Extract the [X, Y] coordinate from the center of the cell holding the provided text.  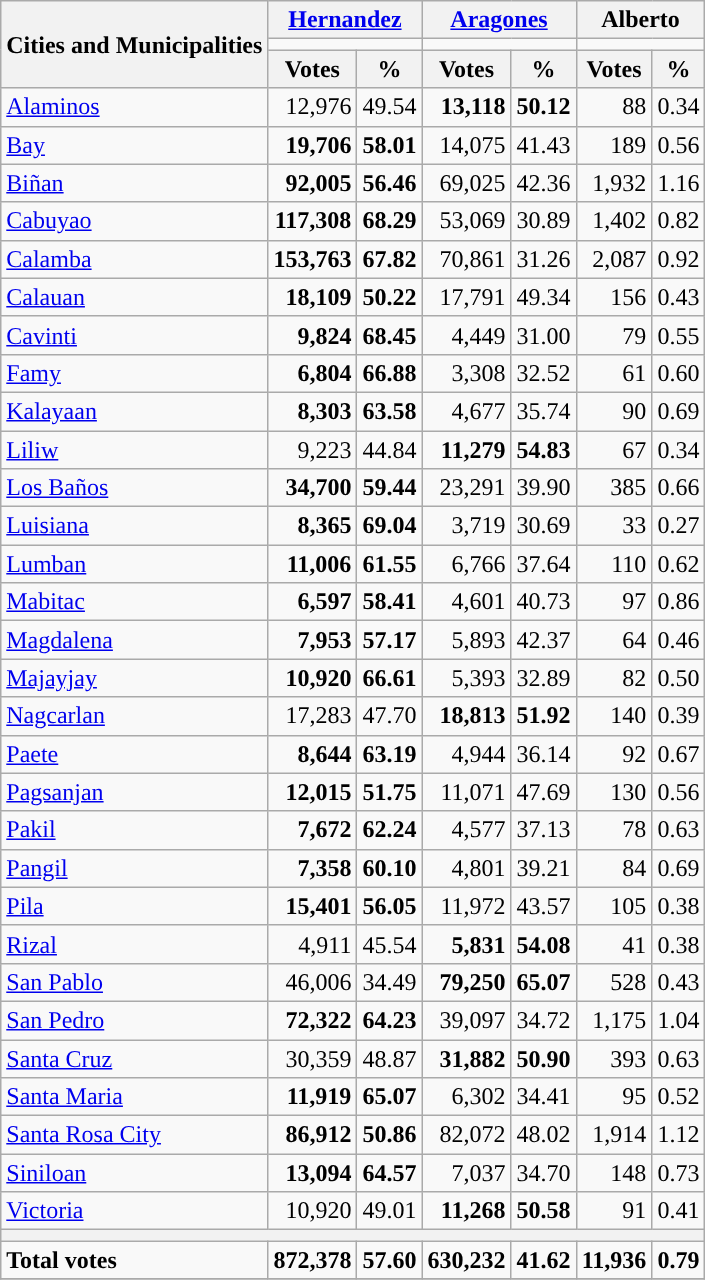
1,914 [614, 1135]
153,763 [312, 259]
0.62 [678, 564]
156 [614, 297]
51.92 [544, 716]
148 [614, 1173]
47.70 [390, 716]
49.01 [390, 1211]
53,069 [466, 221]
34.41 [544, 1097]
630,232 [466, 1260]
88 [614, 107]
34.72 [544, 1020]
18,813 [466, 716]
67.82 [390, 259]
61 [614, 373]
45.54 [390, 944]
Luisiana [134, 526]
70,861 [466, 259]
1.16 [678, 183]
Rizal [134, 944]
11,268 [466, 1211]
78 [614, 830]
Mabitac [134, 602]
64.57 [390, 1173]
Lumban [134, 564]
69.04 [390, 526]
0.66 [678, 488]
Total votes [134, 1260]
41.62 [544, 1260]
110 [614, 564]
6,766 [466, 564]
6,302 [466, 1097]
56.05 [390, 906]
79 [614, 335]
36.14 [544, 754]
11,071 [466, 792]
0.41 [678, 1211]
37.64 [544, 564]
49.34 [544, 297]
11,279 [466, 449]
54.83 [544, 449]
Pila [134, 906]
17,791 [466, 297]
13,094 [312, 1173]
11,006 [312, 564]
64 [614, 640]
39.90 [544, 488]
63.19 [390, 754]
50.22 [390, 297]
Calauan [134, 297]
San Pedro [134, 1020]
40.73 [544, 602]
9,824 [312, 335]
0.55 [678, 335]
79,250 [466, 982]
14,075 [466, 145]
48.02 [544, 1135]
13,118 [466, 107]
32.52 [544, 373]
140 [614, 716]
49.54 [390, 107]
Pakil [134, 830]
9,223 [312, 449]
528 [614, 982]
32.89 [544, 678]
7,358 [312, 868]
31.00 [544, 335]
7,037 [466, 1173]
Cavinti [134, 335]
41.43 [544, 145]
117,308 [312, 221]
1.12 [678, 1135]
12,976 [312, 107]
4,577 [466, 830]
4,449 [466, 335]
57.17 [390, 640]
69,025 [466, 183]
86,912 [312, 1135]
56.46 [390, 183]
0.73 [678, 1173]
Aragones [499, 20]
68.45 [390, 335]
30.89 [544, 221]
Bay [134, 145]
68.29 [390, 221]
62.24 [390, 830]
50.12 [544, 107]
Liliw [134, 449]
Cabuyao [134, 221]
34.49 [390, 982]
91 [614, 1211]
8,303 [312, 411]
0.60 [678, 373]
37.13 [544, 830]
11,919 [312, 1097]
Paete [134, 754]
60.10 [390, 868]
1.04 [678, 1020]
3,719 [466, 526]
Santa Maria [134, 1097]
Victoria [134, 1211]
Nagcarlan [134, 716]
64.23 [390, 1020]
4,601 [466, 602]
66.61 [390, 678]
11,972 [466, 906]
Santa Rosa City [134, 1135]
50.58 [544, 1211]
0.86 [678, 602]
Pangil [134, 868]
15,401 [312, 906]
4,677 [466, 411]
31,882 [466, 1059]
35.74 [544, 411]
Calamba [134, 259]
189 [614, 145]
42.37 [544, 640]
3,308 [466, 373]
61.55 [390, 564]
872,378 [312, 1260]
Pagsanjan [134, 792]
43.57 [544, 906]
12,015 [312, 792]
95 [614, 1097]
130 [614, 792]
7,672 [312, 830]
19,706 [312, 145]
0.39 [678, 716]
0.52 [678, 1097]
23,291 [466, 488]
7,953 [312, 640]
4,801 [466, 868]
44.84 [390, 449]
Alaminos [134, 107]
4,944 [466, 754]
42.36 [544, 183]
393 [614, 1059]
39,097 [466, 1020]
34,700 [312, 488]
30,359 [312, 1059]
0.92 [678, 259]
5,831 [466, 944]
47.69 [544, 792]
72,322 [312, 1020]
2,087 [614, 259]
50.90 [544, 1059]
385 [614, 488]
Hernandez [345, 20]
90 [614, 411]
Majayjay [134, 678]
41 [614, 944]
66.88 [390, 373]
30.69 [544, 526]
Cities and Municipalities [134, 44]
82,072 [466, 1135]
54.08 [544, 944]
8,365 [312, 526]
5,393 [466, 678]
0.82 [678, 221]
48.87 [390, 1059]
Biñan [134, 183]
31.26 [544, 259]
0.50 [678, 678]
92,005 [312, 183]
97 [614, 602]
92 [614, 754]
59.44 [390, 488]
1,932 [614, 183]
11,936 [614, 1260]
33 [614, 526]
1,402 [614, 221]
6,597 [312, 602]
58.01 [390, 145]
84 [614, 868]
6,804 [312, 373]
San Pablo [134, 982]
Los Baños [134, 488]
50.86 [390, 1135]
1,175 [614, 1020]
Magdalena [134, 640]
Kalayaan [134, 411]
Famy [134, 373]
5,893 [466, 640]
0.46 [678, 640]
63.58 [390, 411]
51.75 [390, 792]
58.41 [390, 602]
0.67 [678, 754]
Santa Cruz [134, 1059]
17,283 [312, 716]
8,644 [312, 754]
4,911 [312, 944]
0.79 [678, 1260]
0.27 [678, 526]
34.70 [544, 1173]
57.60 [390, 1260]
Siniloan [134, 1173]
46,006 [312, 982]
18,109 [312, 297]
Alberto [640, 20]
82 [614, 678]
67 [614, 449]
39.21 [544, 868]
105 [614, 906]
